From the cell containing the given text, extract its center point as [x, y] coordinate. 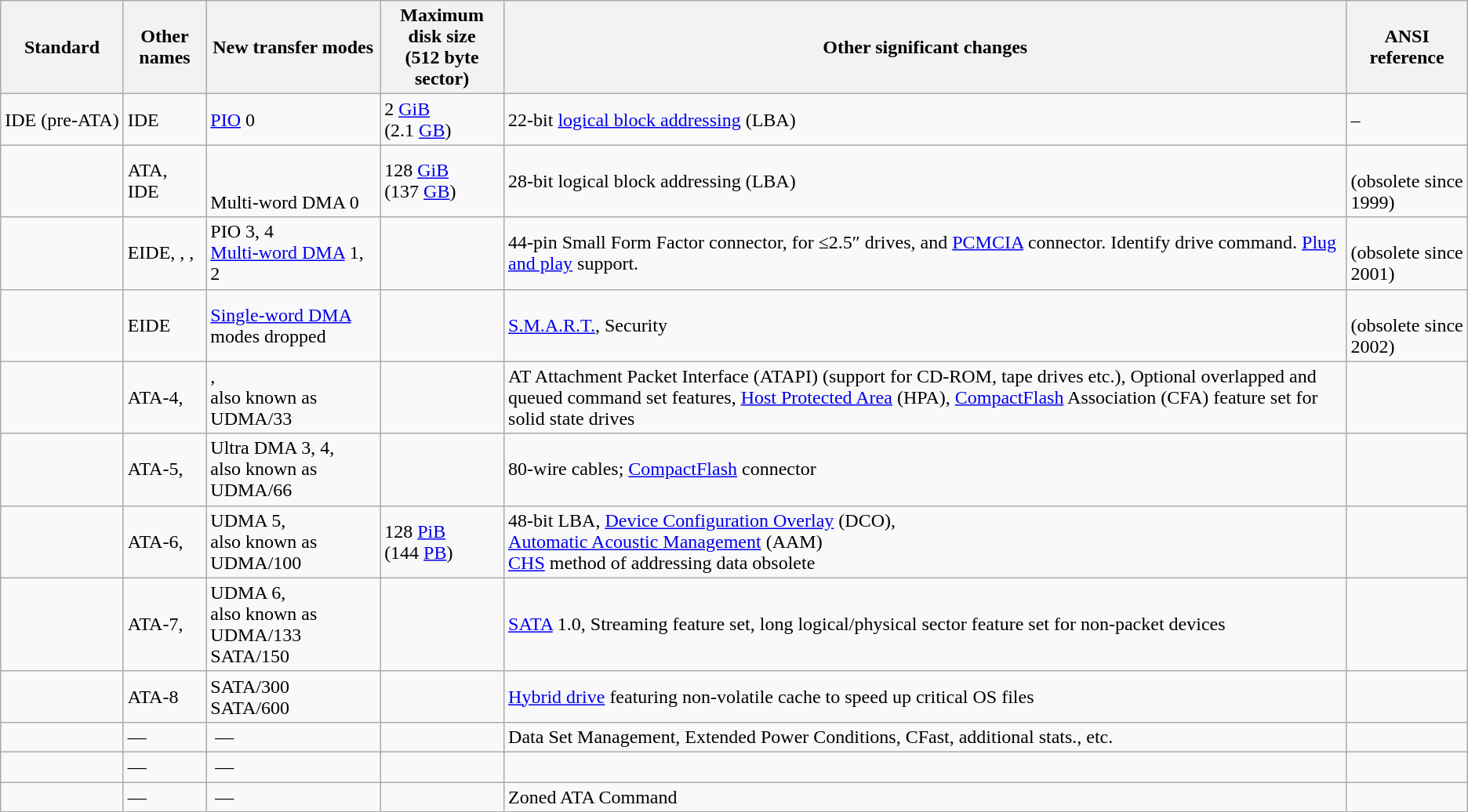
ATA-4, [165, 397]
48-bit LBA, Device Configuration Overlay (DCO),Automatic Acoustic Management (AAM) CHS method of addressing data obsolete [925, 542]
Multi-word DMA 0 [293, 181]
22-bit logical block addressing (LBA) [925, 119]
SATA 1.0, Streaming feature set, long logical/physical sector feature set for non-packet devices [925, 624]
Single-word DMA modes dropped [293, 325]
Data Set Management, Extended Power Conditions, CFast, additional stats., etc. [925, 737]
IDE (pre-ATA) [62, 119]
(obsolete since 2001) [1407, 253]
128 GiB (137 GB) [442, 181]
SATA/300SATA/600 [293, 696]
Zoned ATA Command [925, 797]
UDMA 6,also known as UDMA/133SATA/150 [293, 624]
28-bit logical block addressing (LBA) [925, 181]
80-wire cables; CompactFlash connector [925, 469]
Hybrid drive featuring non-volatile cache to speed up critical OS files [925, 696]
,also known as UDMA/33 [293, 397]
44-pin Small Form Factor connector, for ≤2.5″ drives, and PCMCIA connector. Identify drive command. Plug and play support. [925, 253]
New transfer modes [293, 47]
– [1407, 119]
EIDE [165, 325]
S.M.A.R.T., Security [925, 325]
ATA-5, [165, 469]
ATA, IDE [165, 181]
Standard [62, 47]
Ultra DMA 3, 4,also known as UDMA/66 [293, 469]
(obsolete since 1999) [1407, 181]
ANSI reference [1407, 47]
ATA-7, [165, 624]
ATA-6, [165, 542]
Other names [165, 47]
EIDE, , , [165, 253]
IDE [165, 119]
PIO 0 [293, 119]
UDMA 5,also known as UDMA/100 [293, 542]
2 GiB (2.1 GB) [442, 119]
ATA-8 [165, 696]
Other significant changes [925, 47]
(obsolete since 2002) [1407, 325]
PIO 3, 4Multi-word DMA 1, 2 [293, 253]
Maximum disk size(512 byte sector) [442, 47]
128 PiB (144 PB) [442, 542]
